Determine the (X, Y) coordinate at the center of the cell enclosing the given text.  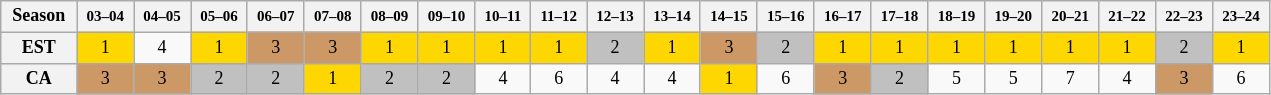
08–09 (390, 16)
17–18 (900, 16)
23–24 (1240, 16)
Season (39, 16)
14–15 (728, 16)
03–04 (106, 16)
22–23 (1184, 16)
15–16 (786, 16)
CA (39, 78)
EST (39, 48)
19–20 (1014, 16)
07–08 (332, 16)
20–21 (1070, 16)
21–22 (1128, 16)
09–10 (446, 16)
10–11 (503, 16)
06–07 (276, 16)
16–17 (842, 16)
12–13 (616, 16)
18–19 (956, 16)
11–12 (559, 16)
05–06 (220, 16)
13–14 (672, 16)
7 (1070, 78)
04–05 (162, 16)
